Find where the given text appears and provide that cell's center as (x, y) coordinate. 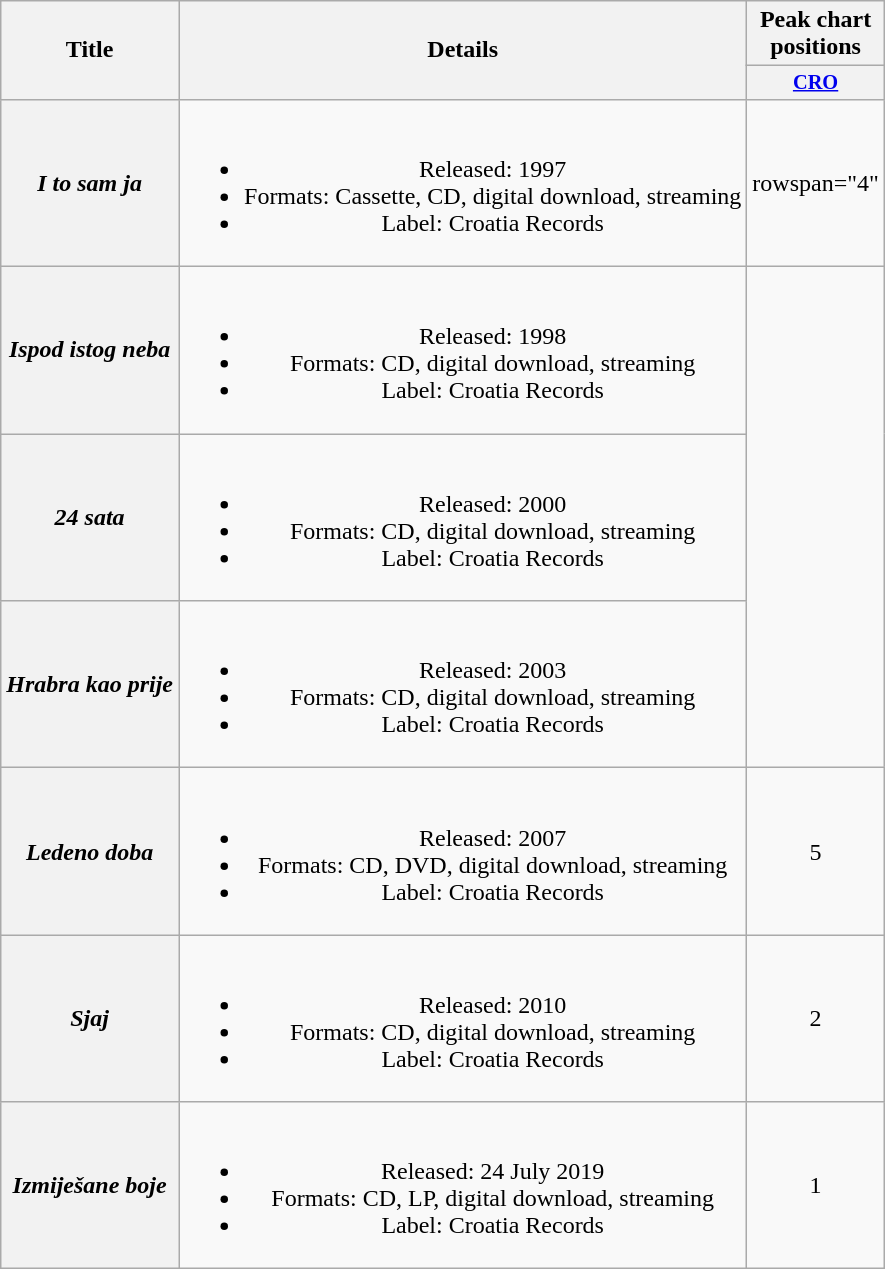
24 sata (90, 518)
Details (462, 50)
Izmiješane boje (90, 1186)
Ispod istog neba (90, 350)
rowspan="4" (816, 182)
CRO (816, 83)
Peak chart positions (816, 34)
Sjaj (90, 1018)
2 (816, 1018)
Released: 2010Formats: CD, digital download, streamingLabel: Croatia Records (462, 1018)
5 (816, 852)
Title (90, 50)
Released: 1997Formats: Cassette, CD, digital download, streamingLabel: Croatia Records (462, 182)
Released: 2003Formats: CD, digital download, streamingLabel: Croatia Records (462, 684)
Released: 24 July 2019Formats: CD, LP, digital download, streamingLabel: Croatia Records (462, 1186)
Ledeno doba (90, 852)
Released: 2000Formats: CD, digital download, streamingLabel: Croatia Records (462, 518)
I to sam ja (90, 182)
Released: 2007Formats: CD, DVD, digital download, streamingLabel: Croatia Records (462, 852)
1 (816, 1186)
Hrabra kao prije (90, 684)
Released: 1998Formats: CD, digital download, streamingLabel: Croatia Records (462, 350)
